Return the [x, y] coordinate for the center point of the cell that contains the specified text.  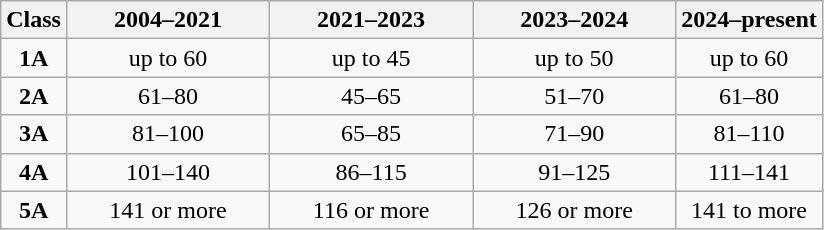
86–115 [372, 172]
81–100 [168, 134]
up to 45 [372, 58]
4A [34, 172]
2023–2024 [574, 20]
5A [34, 210]
51–70 [574, 96]
2004–2021 [168, 20]
2024–present [750, 20]
65–85 [372, 134]
126 or more [574, 210]
45–65 [372, 96]
141 to more [750, 210]
2021–2023 [372, 20]
1A [34, 58]
3A [34, 134]
111–141 [750, 172]
71–90 [574, 134]
116 or more [372, 210]
81–110 [750, 134]
141 or more [168, 210]
91–125 [574, 172]
101–140 [168, 172]
up to 50 [574, 58]
Class [34, 20]
2A [34, 96]
